For the text-containing cell, return its midpoint in [X, Y] coordinate format. 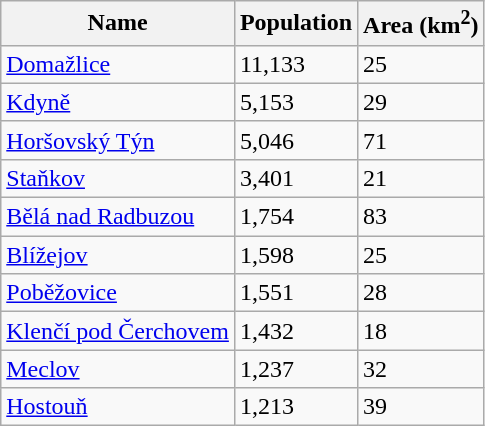
71 [422, 140]
5,046 [296, 140]
Hostouň [118, 407]
11,133 [296, 64]
1,213 [296, 407]
83 [422, 217]
Klenčí pod Čerchovem [118, 331]
Bělá nad Radbuzou [118, 217]
Area (km2) [422, 24]
29 [422, 102]
1,551 [296, 293]
1,754 [296, 217]
Meclov [118, 369]
Domažlice [118, 64]
39 [422, 407]
21 [422, 178]
Population [296, 24]
1,237 [296, 369]
18 [422, 331]
1,432 [296, 331]
Horšovský Týn [118, 140]
Blížejov [118, 255]
5,153 [296, 102]
Kdyně [118, 102]
Name [118, 24]
32 [422, 369]
28 [422, 293]
Poběžovice [118, 293]
1,598 [296, 255]
3,401 [296, 178]
Staňkov [118, 178]
